Locate the cell with the specified text and output its [x, y] center coordinate. 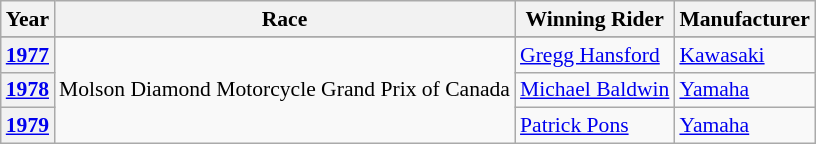
Michael Baldwin [594, 90]
Winning Rider [594, 19]
Gregg Hansford [594, 55]
Kawasaki [744, 55]
Race [284, 19]
1979 [28, 126]
Manufacturer [744, 19]
Molson Diamond Motorcycle Grand Prix of Canada [284, 90]
Patrick Pons [594, 126]
1977 [28, 55]
Year [28, 19]
1978 [28, 90]
